From the cell containing the given text, extract its center point as (x, y) coordinate. 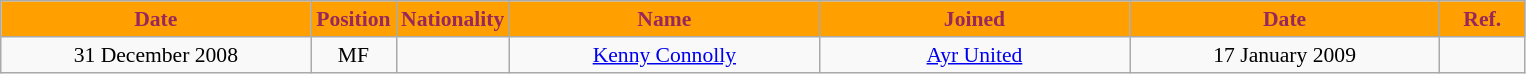
Kenny Connolly (664, 55)
Ayr United (974, 55)
Ref. (1482, 19)
Position (354, 19)
17 January 2009 (1285, 55)
Joined (974, 19)
31 December 2008 (156, 55)
Name (664, 19)
MF (354, 55)
Nationality (452, 19)
